From the cell containing the given text, extract its center point as (x, y) coordinate. 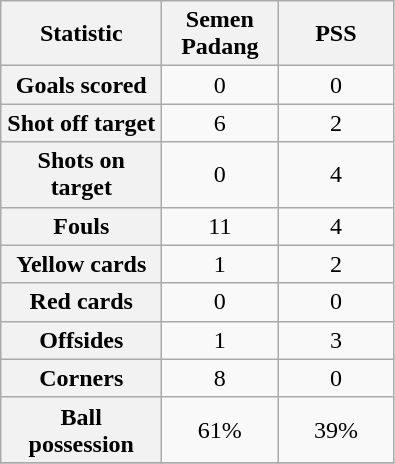
6 (220, 123)
PSS (336, 34)
Shot off target (82, 123)
8 (220, 378)
Fouls (82, 226)
61% (220, 430)
Offsides (82, 340)
Corners (82, 378)
Semen Padang (220, 34)
39% (336, 430)
Shots on target (82, 174)
Statistic (82, 34)
11 (220, 226)
Red cards (82, 302)
Goals scored (82, 85)
Yellow cards (82, 264)
Ball possession (82, 430)
3 (336, 340)
